Capture the cell that displays the provided text and extract its [X, Y] central coordinate. 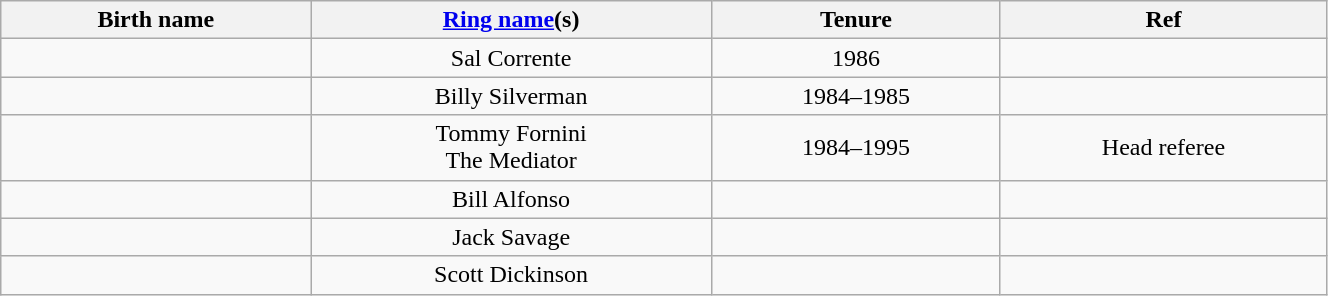
Billy Silverman [512, 96]
1984–1995 [856, 148]
Tommy ForniniThe Mediator [512, 148]
Ref [1163, 20]
Jack Savage [512, 237]
Birth name [156, 20]
Scott Dickinson [512, 275]
Tenure [856, 20]
1986 [856, 58]
Bill Alfonso [512, 199]
Head referee [1163, 148]
1984–1985 [856, 96]
Sal Corrente [512, 58]
Ring name(s) [512, 20]
